Return the [X, Y] coordinate for the center point of the cell that contains the specified text.  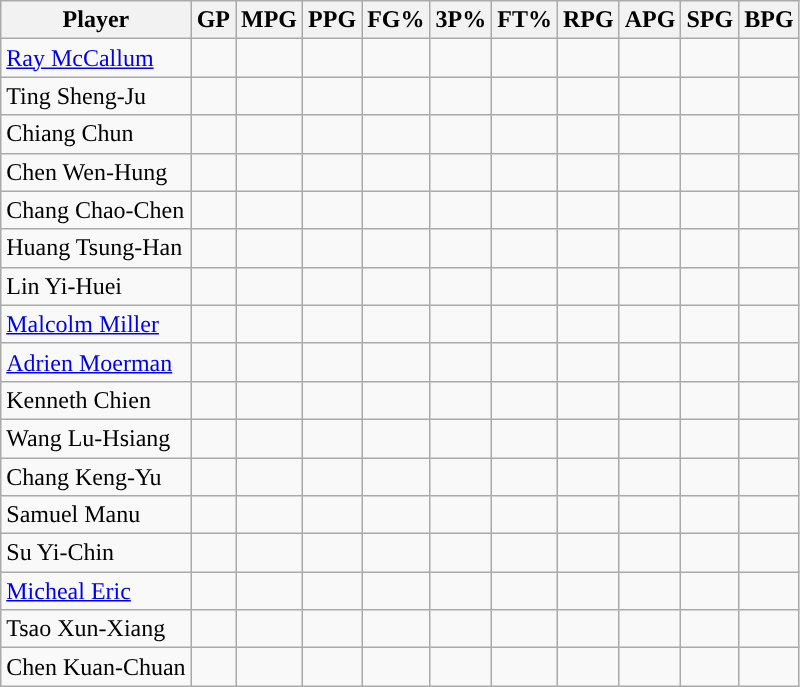
Wang Lu-Hsiang [96, 438]
MPG [270, 20]
Samuel Manu [96, 515]
Kenneth Chien [96, 400]
Huang Tsung-Han [96, 248]
SPG [710, 20]
BPG [769, 20]
Lin Yi-Huei [96, 286]
APG [650, 20]
Ting Sheng-Ju [96, 96]
Malcolm Miller [96, 324]
Adrien Moerman [96, 362]
Player [96, 20]
GP [213, 20]
PPG [332, 20]
Tsao Xun-Xiang [96, 629]
Chang Chao-Chen [96, 210]
3P% [461, 20]
Micheal Eric [96, 591]
Chang Keng-Yu [96, 477]
RPG [588, 20]
Ray McCallum [96, 58]
Chen Kuan-Chuan [96, 667]
FG% [396, 20]
Chen Wen-Hung [96, 172]
Chiang Chun [96, 134]
Su Yi-Chin [96, 553]
FT% [525, 20]
